Find where the given text appears and provide that cell's center as [x, y] coordinate. 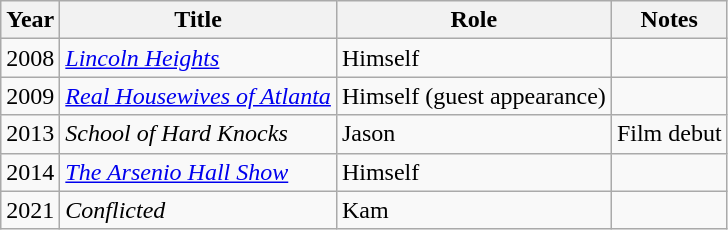
2021 [30, 210]
Real Housewives of Atlanta [198, 96]
Film debut [669, 134]
Year [30, 20]
2009 [30, 96]
Role [474, 20]
Jason [474, 134]
Conflicted [198, 210]
Kam [474, 210]
Notes [669, 20]
School of Hard Knocks [198, 134]
2013 [30, 134]
2008 [30, 58]
The Arsenio Hall Show [198, 172]
Himself (guest appearance) [474, 96]
Lincoln Heights [198, 58]
Title [198, 20]
2014 [30, 172]
